For the text-containing cell, return its midpoint in [x, y] coordinate format. 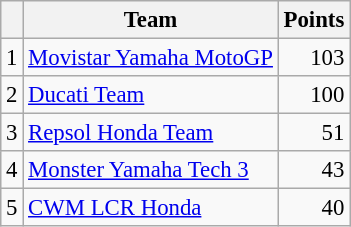
4 [12, 170]
103 [314, 58]
40 [314, 208]
Ducati Team [151, 95]
100 [314, 95]
CWM LCR Honda [151, 208]
Points [314, 20]
51 [314, 133]
Monster Yamaha Tech 3 [151, 170]
Repsol Honda Team [151, 133]
3 [12, 133]
Team [151, 20]
5 [12, 208]
2 [12, 95]
Movistar Yamaha MotoGP [151, 58]
43 [314, 170]
1 [12, 58]
